Provide the [X, Y] coordinate of the cell's center where the given text is located.  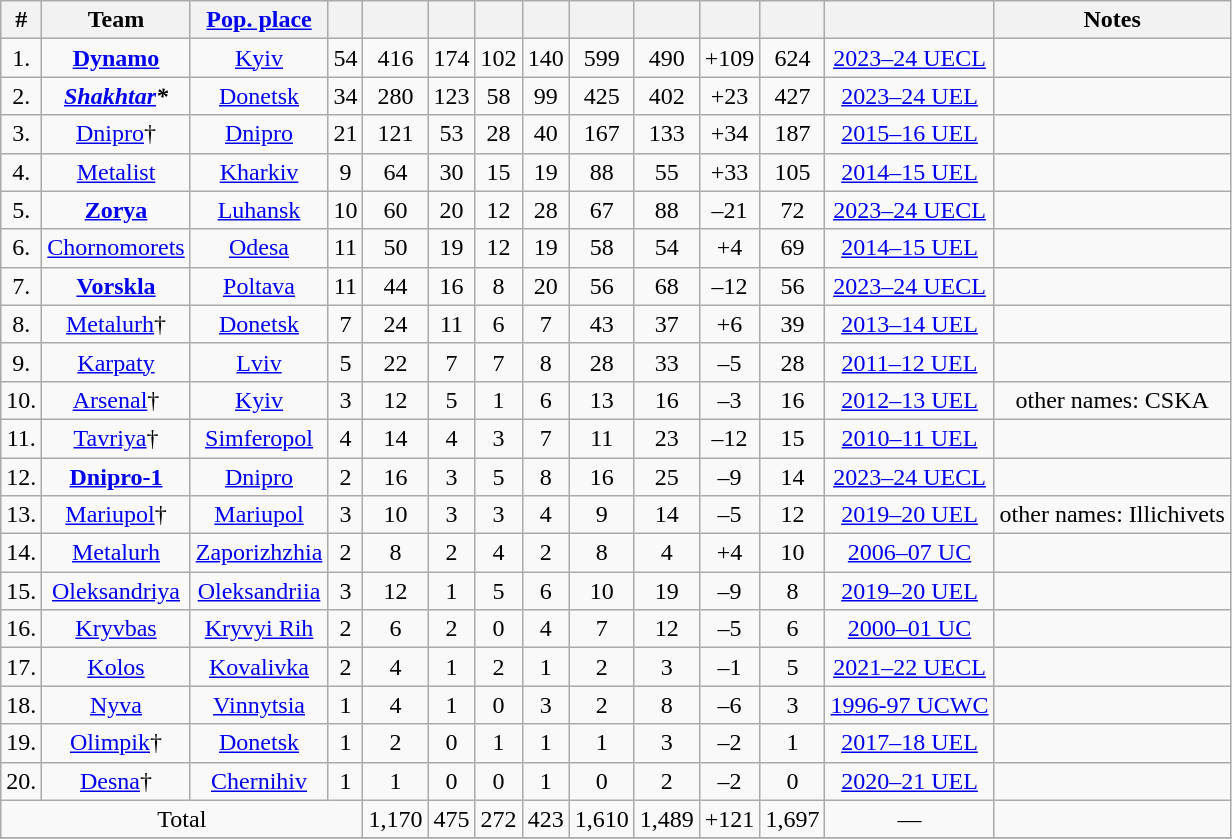
Metalurh† [116, 324]
+109 [730, 58]
Karpaty [116, 362]
55 [666, 172]
416 [396, 58]
Pop. place [259, 20]
+33 [730, 172]
Chornomorets [116, 248]
105 [792, 172]
# [22, 20]
Zorya [116, 210]
— [910, 819]
121 [396, 134]
2017–18 UEL [910, 743]
Kryvbas [116, 629]
402 [666, 96]
2012–13 UEL [910, 400]
Luhansk [259, 210]
30 [452, 172]
14. [22, 553]
Total [182, 819]
21 [346, 134]
423 [546, 819]
280 [396, 96]
34 [346, 96]
2021–22 UECL [910, 667]
123 [452, 96]
1. [22, 58]
44 [396, 286]
1,170 [396, 819]
Dnipro-1 [116, 477]
53 [452, 134]
13 [602, 400]
69 [792, 248]
2. [22, 96]
Nyva [116, 705]
4. [22, 172]
99 [546, 96]
other names: Illichivets [1112, 515]
+6 [730, 324]
Metalist [116, 172]
427 [792, 96]
67 [602, 210]
+34 [730, 134]
Dnipro† [116, 134]
Mariupol† [116, 515]
2020–21 UEL [910, 781]
Oleksandriya [116, 591]
6. [22, 248]
2010–11 UEL [910, 438]
Chernihiv [259, 781]
+121 [730, 819]
17. [22, 667]
1,697 [792, 819]
11. [22, 438]
Kolos [116, 667]
Dynamo [116, 58]
15. [22, 591]
–1 [730, 667]
1,610 [602, 819]
Tavriya† [116, 438]
2013–14 UEL [910, 324]
Kharkiv [259, 172]
599 [602, 58]
425 [602, 96]
24 [396, 324]
8. [22, 324]
1,489 [666, 819]
3. [22, 134]
2023–24 UEL [910, 96]
Mariupol [259, 515]
Desna† [116, 781]
33 [666, 362]
–3 [730, 400]
Notes [1112, 20]
2000–01 UC [910, 629]
187 [792, 134]
50 [396, 248]
43 [602, 324]
1996-97 UCWC [910, 705]
22 [396, 362]
140 [546, 58]
13. [22, 515]
272 [498, 819]
–6 [730, 705]
7. [22, 286]
+23 [730, 96]
133 [666, 134]
5. [22, 210]
102 [498, 58]
72 [792, 210]
2006–07 UC [910, 553]
Poltava [259, 286]
10. [22, 400]
9. [22, 362]
12. [22, 477]
39 [792, 324]
20. [22, 781]
Shakhtar* [116, 96]
475 [452, 819]
Olimpik† [116, 743]
37 [666, 324]
64 [396, 172]
40 [546, 134]
174 [452, 58]
2011–12 UEL [910, 362]
Odesa [259, 248]
Vinnytsia [259, 705]
Oleksandriia [259, 591]
68 [666, 286]
25 [666, 477]
19. [22, 743]
Simferopol [259, 438]
167 [602, 134]
Lviv [259, 362]
–21 [730, 210]
18. [22, 705]
624 [792, 58]
23 [666, 438]
Arsenal† [116, 400]
16. [22, 629]
2015–16 UEL [910, 134]
other names: CSKA [1112, 400]
Metalurh [116, 553]
Kryvyi Rih [259, 629]
490 [666, 58]
60 [396, 210]
Team [116, 20]
Vorskla [116, 286]
Zaporizhzhia [259, 553]
Kovalivka [259, 667]
